Pinpoint the cell where the given text exists, returning its (x, y) midpoint coordinate. 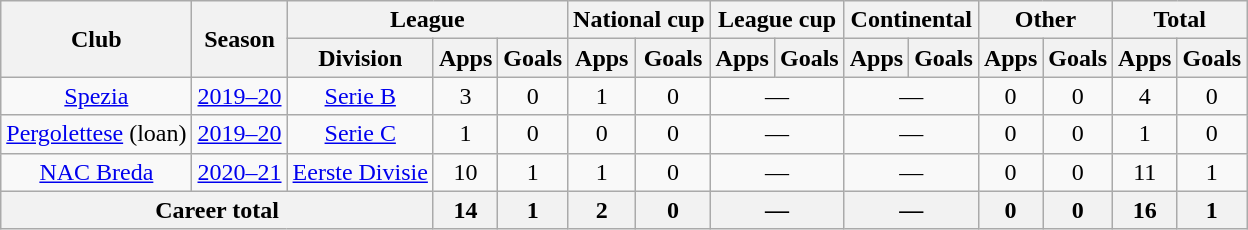
3 (465, 96)
NAC Breda (96, 172)
4 (1145, 96)
10 (465, 172)
14 (465, 210)
Division (360, 58)
Spezia (96, 96)
Pergolettese (loan) (96, 134)
National cup (639, 20)
Serie C (360, 134)
League cup (777, 20)
2020–21 (240, 172)
Continental (911, 20)
League (428, 20)
16 (1145, 210)
Total (1180, 20)
Season (240, 39)
Other (1045, 20)
2 (602, 210)
Eerste Divisie (360, 172)
11 (1145, 172)
Career total (218, 210)
Club (96, 39)
Serie B (360, 96)
